Find where the given text appears and provide that cell's center as [X, Y] coordinate. 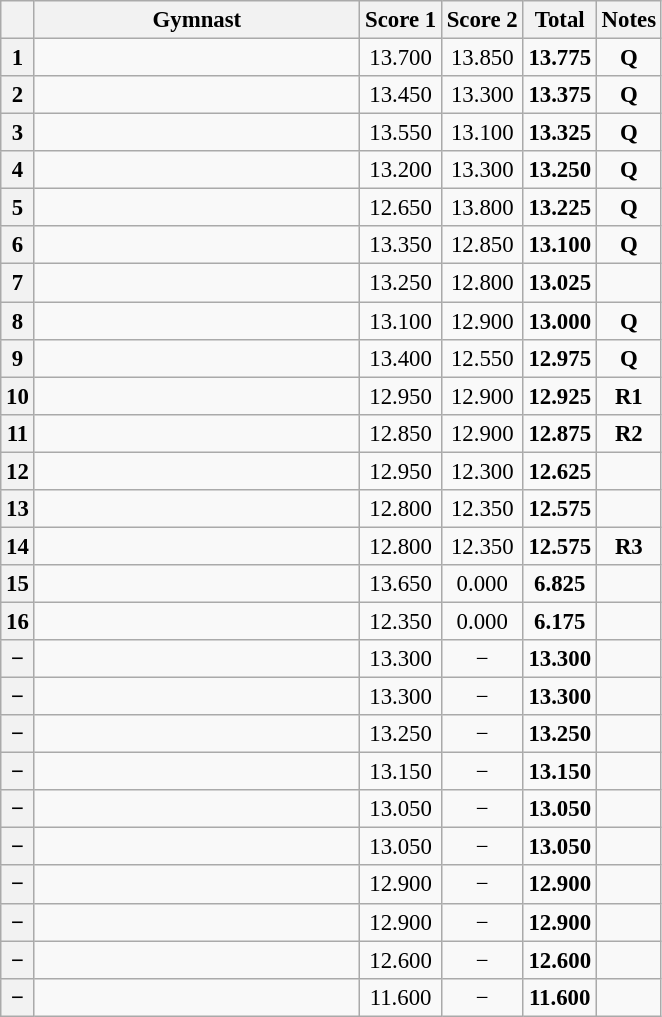
R2 [628, 433]
14 [18, 546]
12.925 [560, 396]
13.450 [401, 95]
13.200 [401, 170]
Total [560, 20]
12.625 [560, 471]
13.350 [401, 245]
13.225 [560, 208]
13.775 [560, 58]
16 [18, 621]
7 [18, 283]
13.700 [401, 58]
12 [18, 471]
3 [18, 133]
13.650 [401, 584]
2 [18, 95]
Score 2 [482, 20]
R3 [628, 546]
6.175 [560, 621]
13.025 [560, 283]
12.650 [401, 208]
Gymnast [197, 20]
Notes [628, 20]
13.375 [560, 95]
R1 [628, 396]
12.875 [560, 433]
13.800 [482, 208]
5 [18, 208]
8 [18, 321]
12.300 [482, 471]
Score 1 [401, 20]
12.975 [560, 358]
10 [18, 396]
4 [18, 170]
6 [18, 245]
13.850 [482, 58]
13.550 [401, 133]
13.325 [560, 133]
1 [18, 58]
12.550 [482, 358]
13.400 [401, 358]
9 [18, 358]
13 [18, 509]
11 [18, 433]
6.825 [560, 584]
15 [18, 584]
13.000 [560, 321]
